Find where the given text appears and provide that cell's center as [X, Y] coordinate. 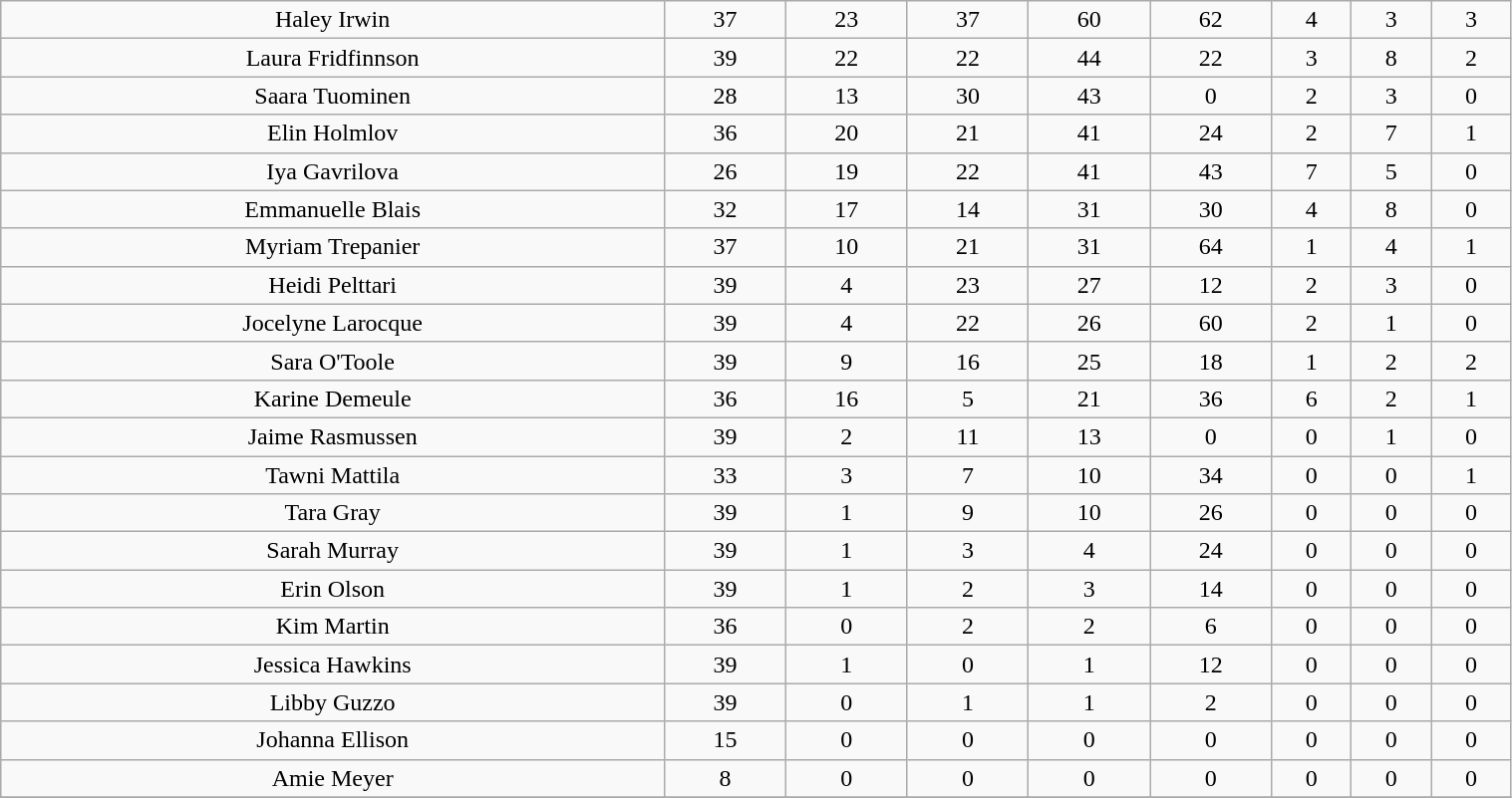
Tara Gray [333, 513]
Haley Irwin [333, 20]
Karine Demeule [333, 399]
32 [726, 209]
Johanna Ellison [333, 740]
25 [1089, 361]
Elin Holmlov [333, 133]
Laura Fridfinnson [333, 58]
34 [1211, 475]
62 [1211, 20]
Kim Martin [333, 627]
Amie Meyer [333, 778]
Sarah Murray [333, 551]
Iya Gavrilova [333, 171]
15 [726, 740]
Erin Olson [333, 589]
Libby Guzzo [333, 702]
20 [846, 133]
17 [846, 209]
28 [726, 96]
19 [846, 171]
11 [968, 436]
Saara Tuominen [333, 96]
18 [1211, 361]
Jaime Rasmussen [333, 436]
Myriam Trepanier [333, 247]
33 [726, 475]
Heidi Pelttari [333, 285]
Tawni Mattila [333, 475]
Jessica Hawkins [333, 665]
44 [1089, 58]
64 [1211, 247]
Emmanuelle Blais [333, 209]
27 [1089, 285]
Jocelyne Larocque [333, 323]
Sara O'Toole [333, 361]
